Search for the cell housing the specified text and yield its [X, Y] center coordinate. 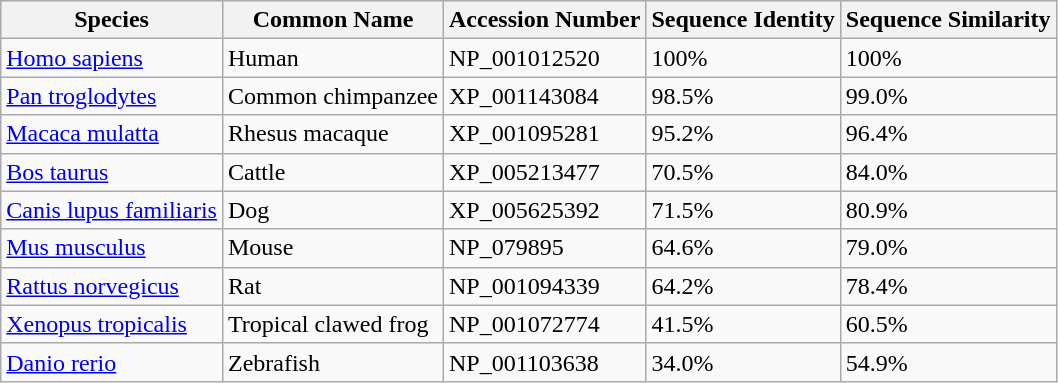
Macaca mulatta [112, 134]
41.5% [743, 324]
Xenopus tropicalis [112, 324]
Canis lupus familiaris [112, 210]
Mouse [332, 248]
NP_001072774 [544, 324]
NP_001012520 [544, 58]
64.2% [743, 286]
70.5% [743, 172]
Species [112, 20]
96.4% [948, 134]
Accession Number [544, 20]
60.5% [948, 324]
Rhesus macaque [332, 134]
98.5% [743, 96]
Cattle [332, 172]
84.0% [948, 172]
XP_001143084 [544, 96]
Rat [332, 286]
54.9% [948, 362]
Sequence Similarity [948, 20]
NP_001103638 [544, 362]
Pan troglodytes [112, 96]
Danio rerio [112, 362]
XP_001095281 [544, 134]
78.4% [948, 286]
Human [332, 58]
Rattus norvegicus [112, 286]
XP_005625392 [544, 210]
64.6% [743, 248]
Common chimpanzee [332, 96]
NP_079895 [544, 248]
79.0% [948, 248]
Dog [332, 210]
Homo sapiens [112, 58]
XP_005213477 [544, 172]
Sequence Identity [743, 20]
80.9% [948, 210]
Bos taurus [112, 172]
Mus musculus [112, 248]
Tropical clawed frog [332, 324]
Common Name [332, 20]
NP_001094339 [544, 286]
99.0% [948, 96]
Zebrafish [332, 362]
71.5% [743, 210]
95.2% [743, 134]
34.0% [743, 362]
